Search for the cell housing the specified text and yield its [x, y] center coordinate. 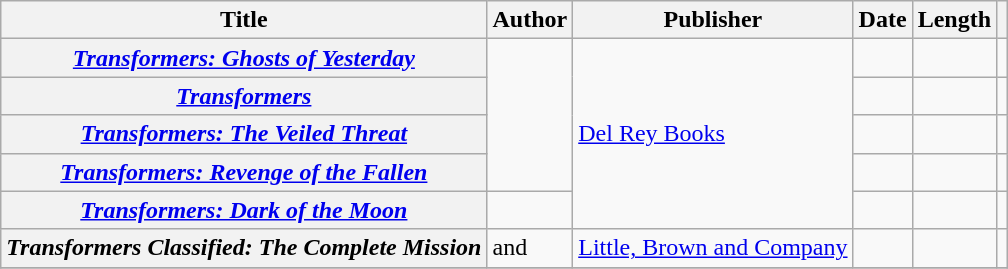
Transformers [244, 96]
Author [530, 20]
Little, Brown and Company [713, 248]
Date [882, 20]
and [530, 248]
Del Rey Books [713, 134]
Publisher [713, 20]
Transformers: Revenge of the Fallen [244, 172]
Title [244, 20]
Length [954, 20]
Transformers Classified: The Complete Mission [244, 248]
Transformers: The Veiled Threat [244, 134]
Transformers: Dark of the Moon [244, 210]
Transformers: Ghosts of Yesterday [244, 58]
